Output the (x, y) coordinate of the center of the cell containing the given text.  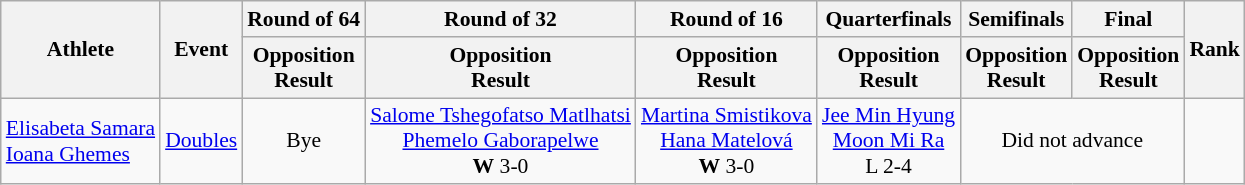
Did not advance (1072, 142)
Salome Tshegofatso MatlhatsiPhemelo Gaborapelwe W 3-0 (500, 142)
Martina SmistikovaHana Matelová W 3-0 (726, 142)
Rank (1214, 50)
Semifinals (1016, 19)
Athlete (80, 50)
Round of 64 (304, 19)
Jee Min HyungMoon Mi Ra L 2-4 (888, 142)
Final (1128, 19)
Quarterfinals (888, 19)
Round of 32 (500, 19)
Elisabeta SamaraIoana Ghemes (80, 142)
Bye (304, 142)
Event (201, 50)
Round of 16 (726, 19)
Doubles (201, 142)
